Determine the (x, y) coordinate at the center of the cell enclosing the given text.  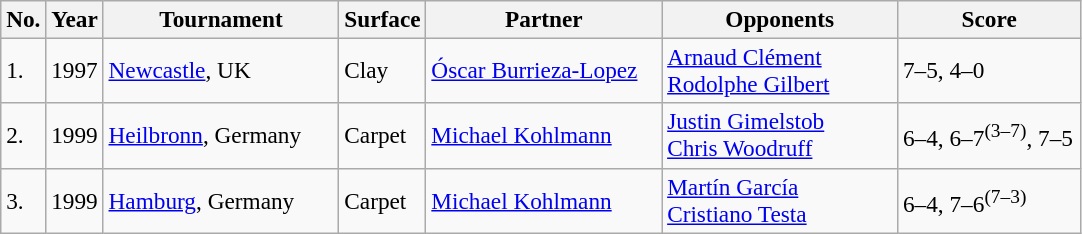
Hamburg, Germany (221, 200)
3. (24, 200)
Year (74, 19)
1. (24, 70)
Arnaud Clément Rodolphe Gilbert (780, 70)
Clay (382, 70)
Newcastle, UK (221, 70)
Heilbronn, Germany (221, 136)
6–4, 6–7(3–7), 7–5 (990, 136)
Opponents (780, 19)
1997 (74, 70)
Tournament (221, 19)
Surface (382, 19)
Óscar Burrieza-Lopez (544, 70)
6–4, 7–6(7–3) (990, 200)
Score (990, 19)
2. (24, 136)
7–5, 4–0 (990, 70)
Martín García Cristiano Testa (780, 200)
Justin Gimelstob Chris Woodruff (780, 136)
No. (24, 19)
Partner (544, 19)
